Provide the (X, Y) coordinate of the cell's center where the given text is located.  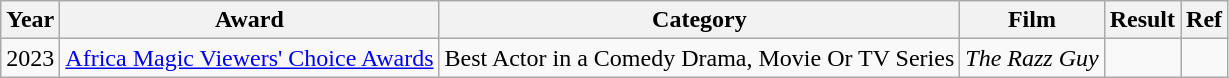
Ref (1204, 20)
Film (1032, 20)
Africa Magic Viewers' Choice Awards (250, 58)
Result (1142, 20)
2023 (30, 58)
Year (30, 20)
The Razz Guy (1032, 58)
Best Actor in a Comedy Drama, Movie Or TV Series (700, 58)
Award (250, 20)
Category (700, 20)
